Find where the given text appears and provide that cell's center as (x, y) coordinate. 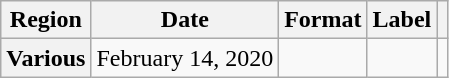
February 14, 2020 (185, 58)
Region (46, 20)
Format (323, 20)
Label (402, 20)
Date (185, 20)
Various (46, 58)
